Output the [x, y] coordinate of the center of the cell containing the given text.  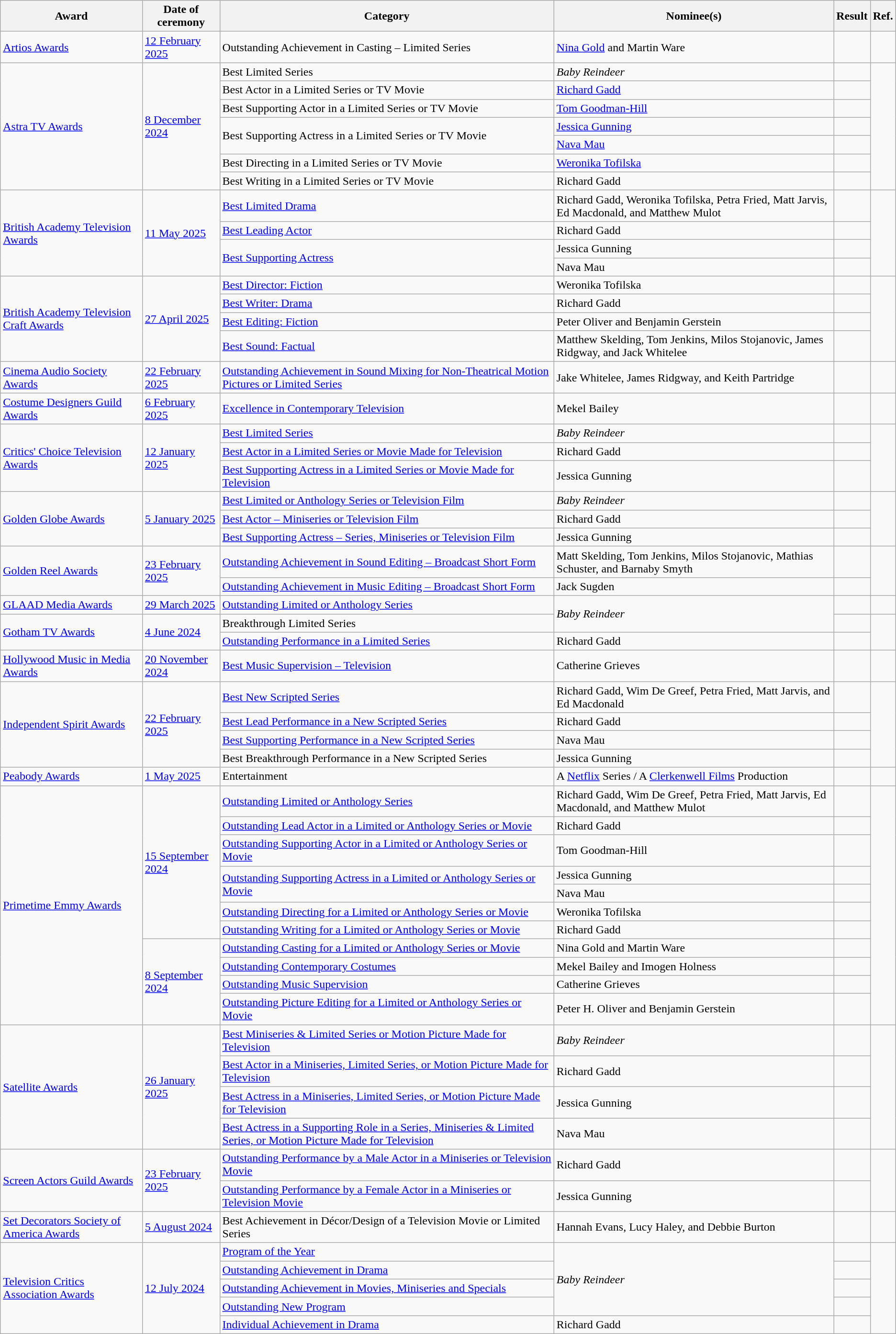
6 February 2025 [181, 409]
Outstanding Performance by a Female Actor in a Miniseries or Television Movie [387, 1196]
Best New Scripted Series [387, 697]
27 April 2025 [181, 319]
Date of ceremony [181, 16]
Outstanding Achievement in Sound Mixing for Non-Theatrical Motion Pictures or Limited Series [387, 377]
Best Director: Fiction [387, 285]
Matthew Skelding, Tom Jenkins, Milos Stojanovic, James Ridgway, and Jack Whitelee [694, 347]
Richard Gadd, Weronika Tofilska, Petra Fried, Matt Jarvis, Ed Macdonald, and Matthew Mulot [694, 206]
Best Supporting Performance in a New Scripted Series [387, 740]
Individual Achievement in Drama [387, 1324]
15 September 2024 [181, 862]
Best Lead Performance in a New Scripted Series [387, 722]
5 January 2025 [181, 519]
Excellence in Contemporary Television [387, 409]
Outstanding Performance in a Limited Series [387, 641]
Best Actor in a Limited Series or TV Movie [387, 90]
Best Editing: Fiction [387, 322]
Richard Gadd, Wim De Greef, Petra Fried, Matt Jarvis, Ed Macdonald, and Matthew Mulot [694, 801]
A Netflix Series / A Clerkenwell Films Production [694, 776]
1 May 2025 [181, 776]
Outstanding Achievement in Sound Editing – Broadcast Short Form [387, 562]
Best Actress in a Supporting Role in a Series, Miniseries & Limited Series, or Motion Picture Made for Television [387, 1133]
8 December 2024 [181, 126]
12 July 2024 [181, 1288]
Best Actor in a Miniseries, Limited Series, or Motion Picture Made for Television [387, 1071]
Jake Whitelee, James Ridgway, and Keith Partridge [694, 377]
Ref. [883, 16]
Best Supporting Actress in a Limited Series or Movie Made for Television [387, 476]
20 November 2024 [181, 666]
Best Limited Drama [387, 206]
12 January 2025 [181, 458]
Outstanding New Program [387, 1306]
Result [852, 16]
26 January 2025 [181, 1087]
Outstanding Picture Editing for a Limited or Anthology Series or Movie [387, 1009]
Outstanding Directing for a Limited or Anthology Series or Movie [387, 911]
Peabody Awards [72, 776]
Category [387, 16]
Jack Sugden [694, 586]
Best Supporting Actor in a Limited Series or TV Movie [387, 108]
Program of the Year [387, 1252]
Outstanding Achievement in Movies, Miniseries and Specials [387, 1288]
Best Actor – Miniseries or Television Film [387, 519]
Best Supporting Actress in a Limited Series or TV Movie [387, 135]
Satellite Awards [72, 1087]
4 June 2024 [181, 632]
Best Limited or Anthology Series or Television Film [387, 501]
Independent Spirit Awards [72, 725]
Breakthrough Limited Series [387, 623]
Costume Designers Guild Awards [72, 409]
Hannah Evans, Lucy Haley, and Debbie Burton [694, 1227]
Nominee(s) [694, 16]
Golden Reel Awards [72, 571]
Peter Oliver and Benjamin Gerstein [694, 322]
Entertainment [387, 776]
Outstanding Writing for a Limited or Anthology Series or Movie [387, 930]
GLAAD Media Awards [72, 605]
Television Critics Association Awards [72, 1288]
29 March 2025 [181, 605]
Best Writing in a Limited Series or TV Movie [387, 181]
Best Supporting Actress – Series, Miniseries or Television Film [387, 537]
British Academy Television Craft Awards [72, 319]
Best Leading Actor [387, 230]
Award [72, 16]
Peter H. Oliver and Benjamin Gerstein [694, 1009]
Best Miniseries & Limited Series or Motion Picture Made for Television [387, 1041]
Primetime Emmy Awards [72, 905]
Best Sound: Factual [387, 347]
Critics' Choice Television Awards [72, 458]
5 August 2024 [181, 1227]
Screen Actors Guild Awards [72, 1180]
Outstanding Supporting Actor in a Limited or Anthology Series or Movie [387, 850]
Best Music Supervision – Television [387, 666]
12 February 2025 [181, 47]
Best Actor in a Limited Series or Movie Made for Television [387, 451]
Artios Awards [72, 47]
Outstanding Achievement in Music Editing – Broadcast Short Form [387, 586]
Outstanding Music Supervision [387, 985]
Gotham TV Awards [72, 632]
Best Writer: Drama [387, 303]
Best Actress in a Miniseries, Limited Series, or Motion Picture Made for Television [387, 1103]
Mekel Bailey and Imogen Holness [694, 966]
Outstanding Supporting Actress in a Limited or Anthology Series or Movie [387, 884]
Golden Globe Awards [72, 519]
Outstanding Achievement in Drama [387, 1270]
British Academy Television Awards [72, 233]
8 September 2024 [181, 981]
Outstanding Performance by a Male Actor in a Miniseries or Television Movie [387, 1165]
Cinema Audio Society Awards [72, 377]
Matt Skelding, Tom Jenkins, Milos Stojanovic, Mathias Schuster, and Barnaby Smyth [694, 562]
11 May 2025 [181, 233]
Best Breakthrough Performance in a New Scripted Series [387, 758]
Outstanding Lead Actor in a Limited or Anthology Series or Movie [387, 826]
Richard Gadd, Wim De Greef, Petra Fried, Matt Jarvis, and Ed Macdonald [694, 697]
Hollywood Music in Media Awards [72, 666]
Outstanding Casting for a Limited or Anthology Series or Movie [387, 948]
Astra TV Awards [72, 126]
Set Decorators Society of America Awards [72, 1227]
Best Directing in a Limited Series or TV Movie [387, 163]
Mekel Bailey [694, 409]
Outstanding Achievement in Casting – Limited Series [387, 47]
Best Supporting Actress [387, 258]
Outstanding Contemporary Costumes [387, 966]
Best Achievement in Décor/Design of a Television Movie or Limited Series [387, 1227]
